Provide the (x, y) coordinate of the cell's center where the given text is located.  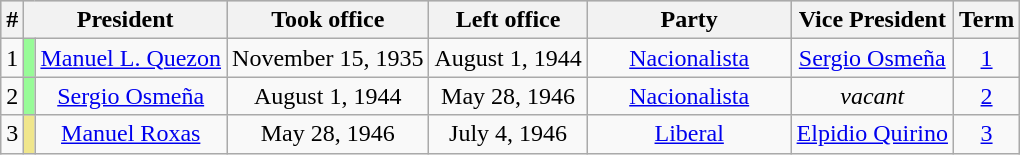
President (126, 20)
Elpidio Quirino (872, 134)
Term (986, 20)
Took office (328, 20)
July 4, 1946 (508, 134)
November 15, 1935 (328, 58)
Party (689, 20)
vacant (872, 96)
Liberal (689, 134)
# (12, 20)
Vice President (872, 20)
Manuel L. Quezon (131, 58)
Left office (508, 20)
Manuel Roxas (131, 134)
